From the cell containing the given text, extract its center point as (X, Y) coordinate. 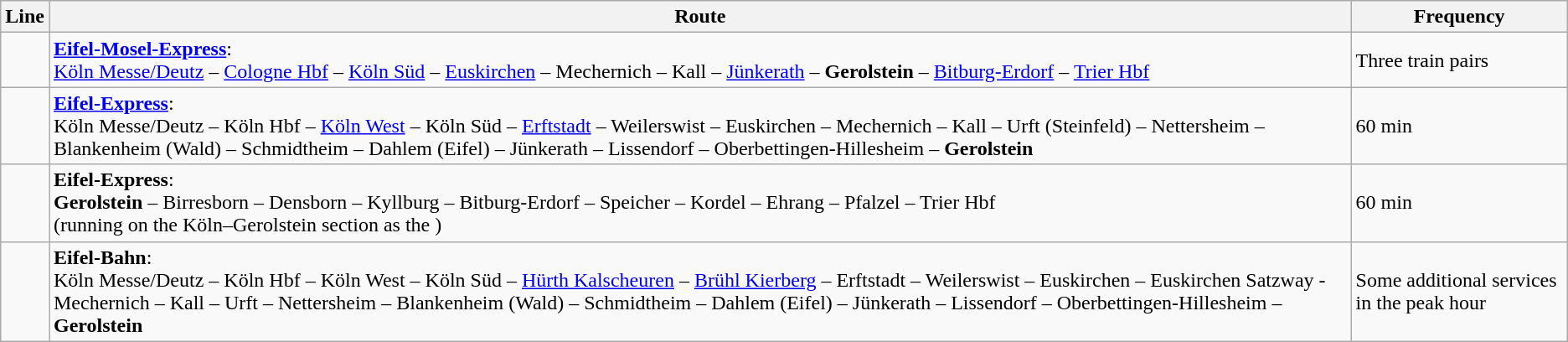
Line (25, 17)
Eifel-Mosel-Express:Köln Messe/Deutz – Cologne Hbf – Köln Süd – Euskirchen – Mechernich – Kall – Jünkerath – Gerolstein – Bitburg-Erdorf – Trier Hbf (700, 60)
Three train pairs (1459, 60)
Some additional services in the peak hour (1459, 292)
Frequency (1459, 17)
Route (700, 17)
